Search for the cell housing the specified text and yield its (X, Y) center coordinate. 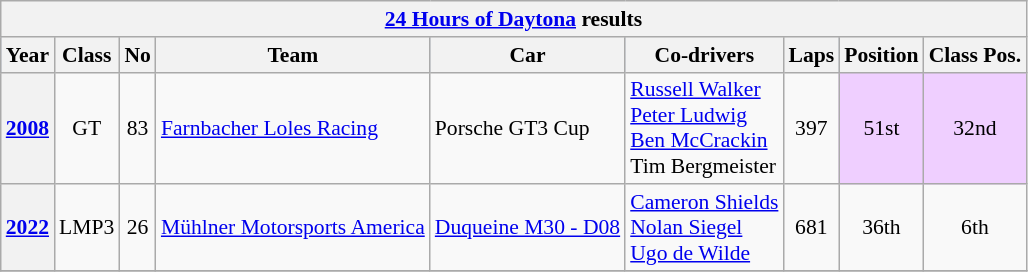
Duqueine M30 - D08 (528, 228)
Year (28, 55)
2008 (28, 128)
Cameron Shields Nolan Siegel Ugo de Wilde (704, 228)
LMP3 (86, 228)
Russell Walker Peter Ludwig Ben McCrackin Tim Bergmeister (704, 128)
2022 (28, 228)
36th (881, 228)
Team (293, 55)
Position (881, 55)
Class (86, 55)
Farnbacher Loles Racing (293, 128)
Mühlner Motorsports America (293, 228)
Porsche GT3 Cup (528, 128)
397 (811, 128)
Car (528, 55)
Class Pos. (975, 55)
No (138, 55)
6th (975, 228)
83 (138, 128)
Co-drivers (704, 55)
Laps (811, 55)
GT (86, 128)
24 Hours of Daytona results (514, 19)
32nd (975, 128)
26 (138, 228)
681 (811, 228)
51st (881, 128)
